Locate the cell with the specified text and output its (X, Y) center coordinate. 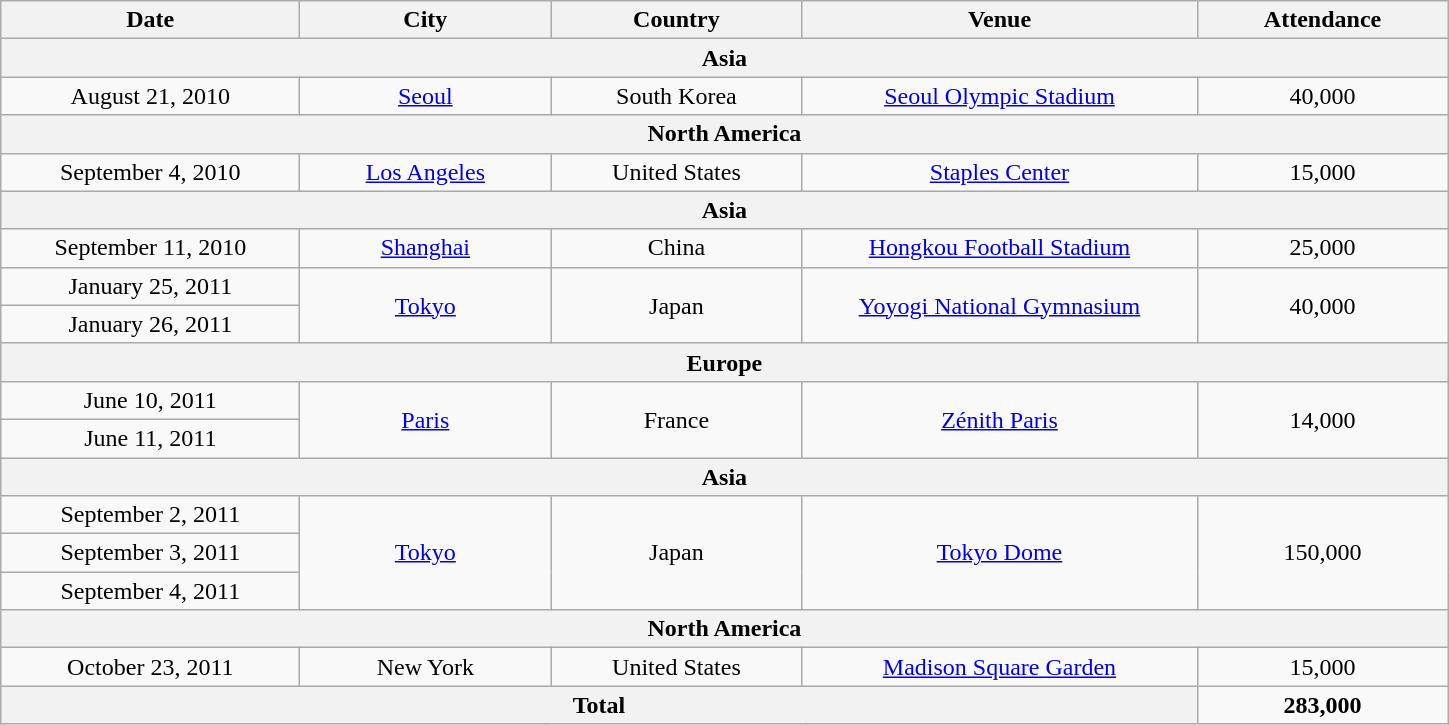
September 4, 2010 (150, 172)
Europe (724, 362)
China (676, 248)
September 4, 2011 (150, 591)
14,000 (1322, 419)
Country (676, 20)
Tokyo Dome (1000, 553)
October 23, 2011 (150, 667)
Madison Square Garden (1000, 667)
Los Angeles (426, 172)
September 3, 2011 (150, 553)
Total (599, 705)
September 2, 2011 (150, 515)
283,000 (1322, 705)
Seoul Olympic Stadium (1000, 96)
January 25, 2011 (150, 286)
Hongkou Football Stadium (1000, 248)
South Korea (676, 96)
Date (150, 20)
Yoyogi National Gymnasium (1000, 305)
June 11, 2011 (150, 438)
June 10, 2011 (150, 400)
Zénith Paris (1000, 419)
August 21, 2010 (150, 96)
Seoul (426, 96)
Paris (426, 419)
25,000 (1322, 248)
Attendance (1322, 20)
September 11, 2010 (150, 248)
January 26, 2011 (150, 324)
150,000 (1322, 553)
Staples Center (1000, 172)
City (426, 20)
New York (426, 667)
France (676, 419)
Venue (1000, 20)
Shanghai (426, 248)
